Capture the cell that displays the provided text and extract its (X, Y) central coordinate. 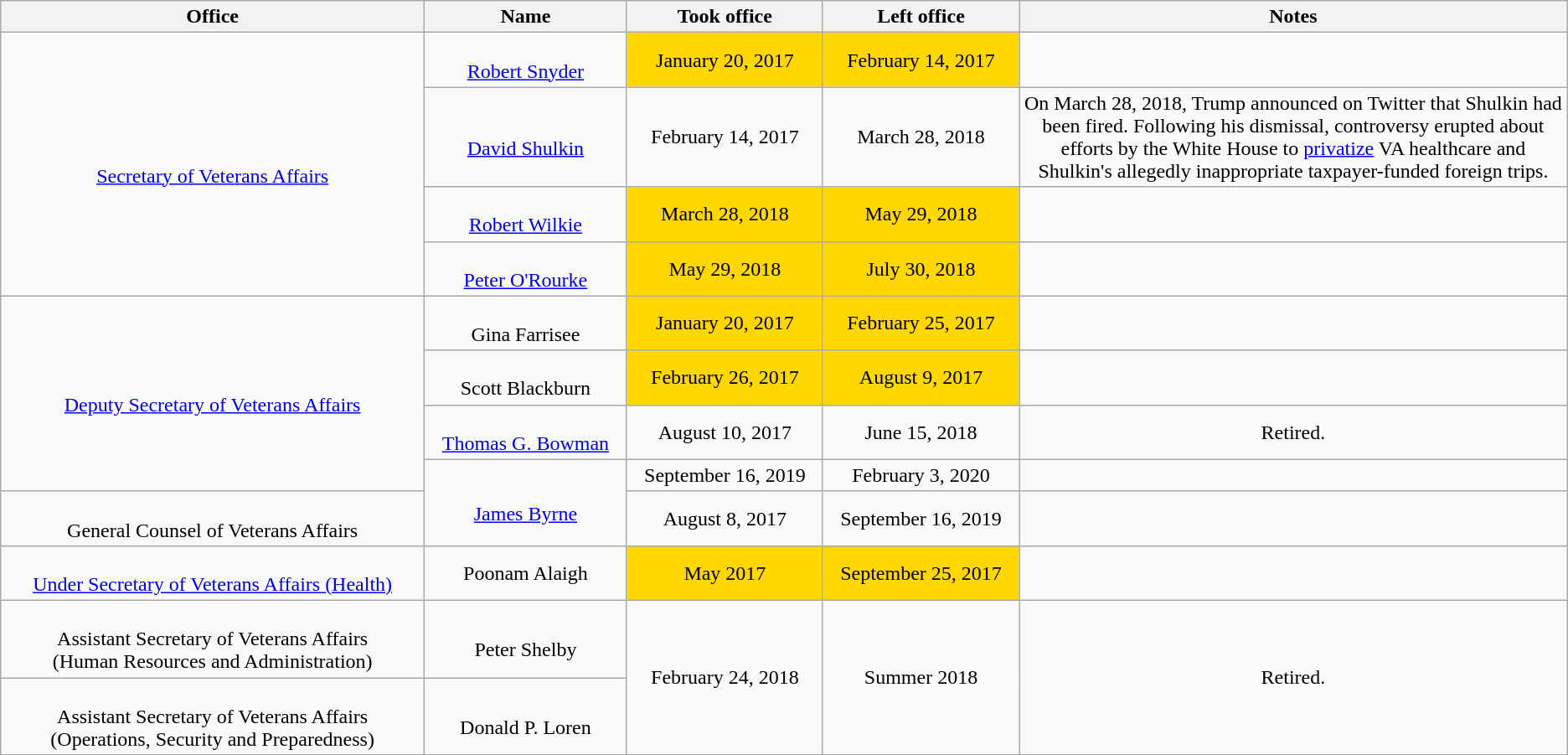
Thomas G. Bowman (526, 432)
Secretary of Veterans Affairs (213, 164)
Poonam Alaigh (526, 573)
Notes (1293, 17)
Took office (725, 17)
July 30, 2018 (921, 268)
Robert Wilkie (526, 215)
Summer 2018 (921, 677)
Scott Blackburn (526, 377)
Left office (921, 17)
August 8, 2017 (725, 518)
August 9, 2017 (921, 377)
David Shulkin (526, 137)
August 10, 2017 (725, 432)
Assistant Secretary of Veterans Affairs (Human Resources and Administration) (213, 639)
General Counsel of Veterans Affairs (213, 518)
February 26, 2017 (725, 377)
Donald P. Loren (526, 716)
Robert Snyder (526, 60)
February 3, 2020 (921, 475)
James Byrne (526, 503)
February 24, 2018 (725, 677)
Peter O'Rourke (526, 268)
Peter Shelby (526, 639)
February 25, 2017 (921, 323)
Under Secretary of Veterans Affairs (Health) (213, 573)
June 15, 2018 (921, 432)
Deputy Secretary of Veterans Affairs (213, 394)
September 25, 2017 (921, 573)
May 2017 (725, 573)
Gina Farrisee (526, 323)
Assistant Secretary of Veterans Affairs (Operations, Security and Preparedness) (213, 716)
Office (213, 17)
Name (526, 17)
